Detect which cell encompasses the target text, then output its (X, Y) center coordinate. 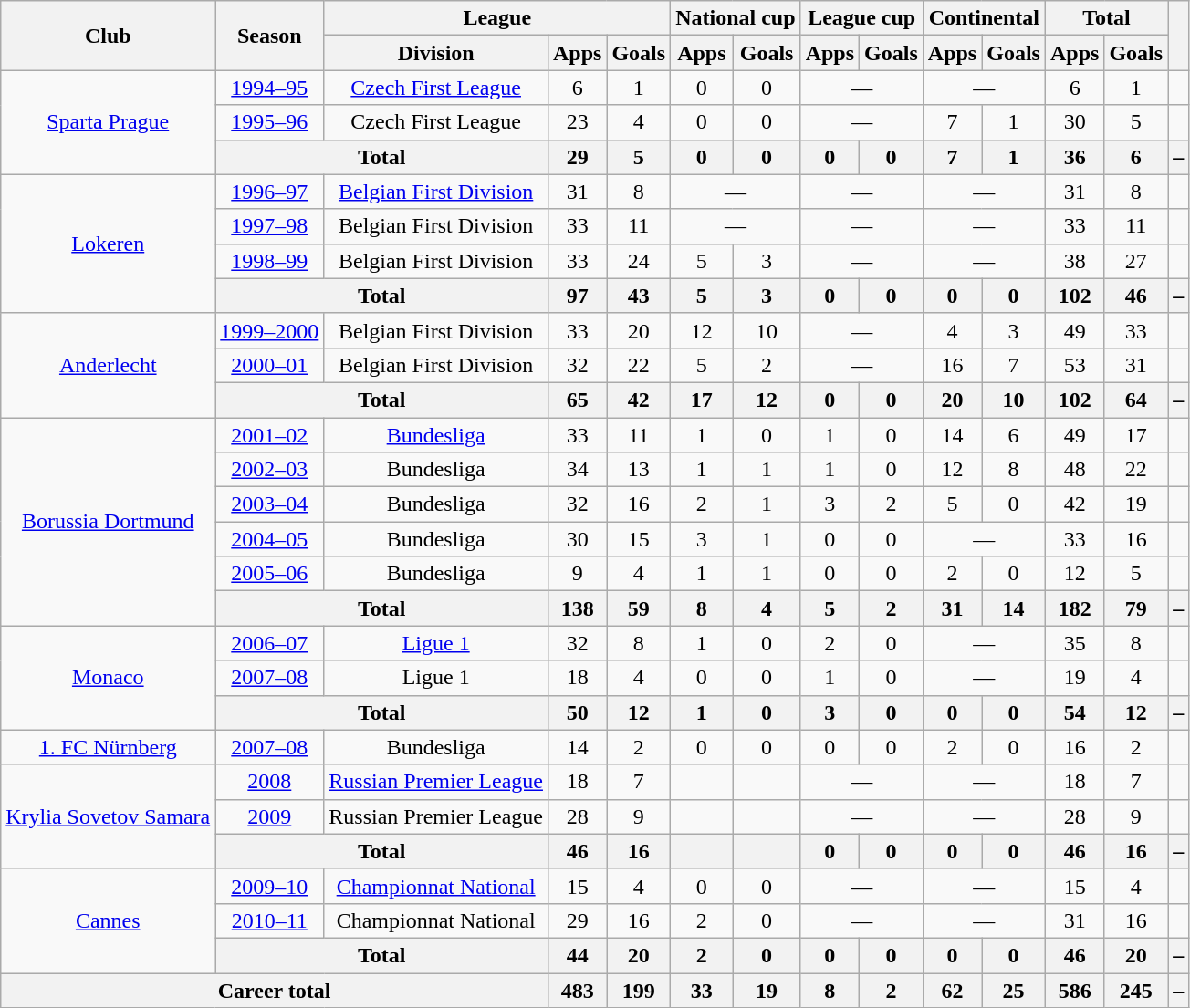
2001–02 (270, 435)
League (497, 18)
2006–07 (270, 643)
League cup (861, 18)
182 (1074, 608)
Club (108, 36)
1995–96 (270, 122)
53 (1074, 365)
25 (1014, 990)
Career total (275, 990)
1999–2000 (270, 330)
64 (1136, 400)
Borussia Dortmund (108, 522)
62 (952, 990)
199 (639, 990)
13 (639, 470)
2008 (270, 782)
1998–99 (270, 261)
97 (577, 296)
2009 (270, 816)
Sparta Prague (108, 122)
National cup (736, 18)
Cannes (108, 920)
Monaco (108, 678)
2005–06 (270, 574)
Anderlecht (108, 365)
1994–95 (270, 88)
2002–03 (270, 470)
2004–05 (270, 539)
27 (1136, 261)
Lokeren (108, 244)
Season (270, 36)
59 (639, 608)
2003–04 (270, 504)
Krylia Sovetov Samara (108, 816)
50 (577, 712)
43 (639, 296)
65 (577, 400)
Continental (984, 18)
1996–97 (270, 192)
35 (1074, 643)
54 (1074, 712)
586 (1074, 990)
24 (639, 261)
Division (436, 53)
1. FC Nürnberg (108, 747)
1997–98 (270, 226)
34 (577, 470)
79 (1136, 608)
483 (577, 990)
2000–01 (270, 365)
44 (577, 955)
36 (1074, 157)
138 (577, 608)
48 (1074, 470)
245 (1136, 990)
38 (1074, 261)
23 (577, 122)
2009–10 (270, 886)
2010–11 (270, 920)
